Identify which cell holds the provided text, then report its (X, Y) central coordinate. 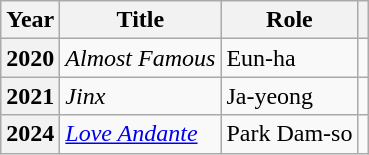
Role (290, 20)
Eun-ha (290, 58)
Jinx (140, 96)
2021 (30, 96)
Almost Famous (140, 58)
Love Andante (140, 134)
2020 (30, 58)
Park Dam-so (290, 134)
Title (140, 20)
2024 (30, 134)
Ja-yeong (290, 96)
Year (30, 20)
